Output the (X, Y) coordinate of the center of the cell containing the given text.  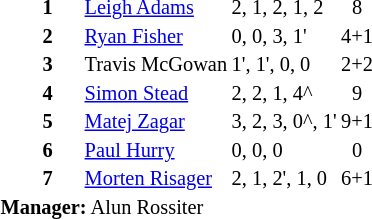
2, 2, 1, 4^ (284, 94)
0, 0, 3, 1' (284, 36)
4 (61, 94)
Matej Zagar (156, 122)
0, 0, 0 (284, 150)
5 (61, 122)
Simon Stead (156, 94)
2, 1, 2', 1, 0 (284, 180)
7 (61, 180)
3 (61, 66)
Morten Risager (156, 180)
1', 1', 0, 0 (284, 66)
2 (61, 36)
Ryan Fisher (156, 36)
Paul Hurry (156, 150)
3, 2, 3, 0^, 1' (284, 122)
6 (61, 150)
Travis McGowan (156, 66)
